Identify which cell holds the provided text, then report its (x, y) central coordinate. 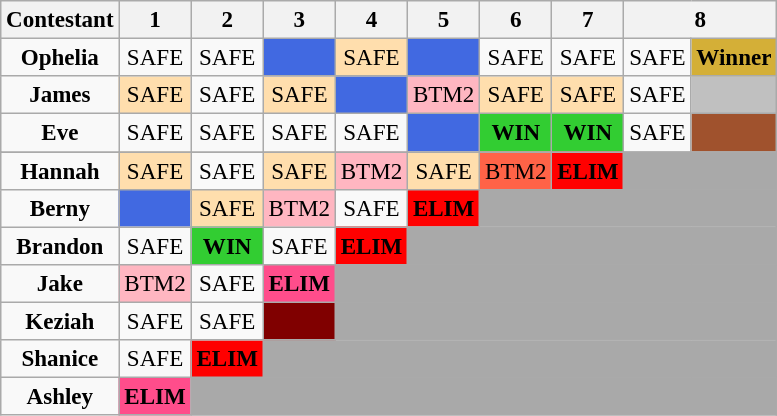
Eve (60, 133)
Jake (60, 284)
Ophelia (60, 58)
Hannah (60, 171)
1 (155, 20)
James (60, 95)
Berny (60, 209)
5 (444, 20)
8 (700, 20)
Winner (734, 58)
Shanice (60, 359)
Ashley (60, 397)
7 (588, 20)
4 (371, 20)
2 (227, 20)
Contestant (60, 20)
6 (516, 20)
3 (299, 20)
Brandon (60, 246)
Keziah (60, 322)
